For the text-containing cell, return its midpoint in (x, y) coordinate format. 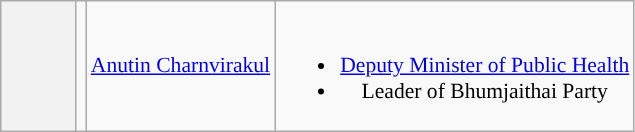
Anutin Charnvirakul (180, 66)
Deputy Minister of Public Health Leader of Bhumjaithai Party (454, 66)
